Capture the cell that displays the provided text and extract its (x, y) central coordinate. 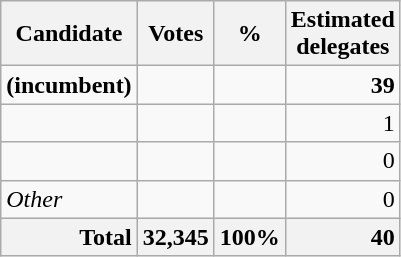
Votes (176, 34)
Candidate (69, 34)
32,345 (176, 237)
39 (342, 85)
Total (69, 237)
100% (250, 237)
(incumbent) (69, 85)
Other (69, 199)
1 (342, 123)
Estimateddelegates (342, 34)
40 (342, 237)
% (250, 34)
